Search for the cell housing the specified text and yield its (x, y) center coordinate. 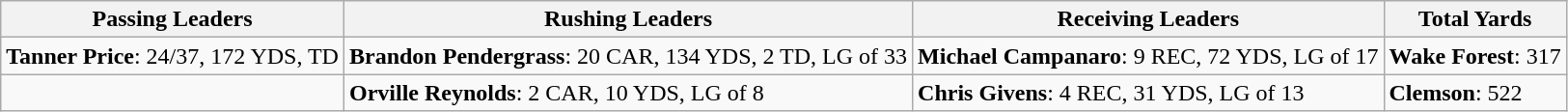
Michael Campanaro: 9 REC, 72 YDS, LG of 17 (1148, 56)
Passing Leaders (173, 19)
Orville Reynolds: 2 CAR, 10 YDS, LG of 8 (627, 93)
Wake Forest: 317 (1474, 56)
Total Yards (1474, 19)
Receiving Leaders (1148, 19)
Clemson: 522 (1474, 93)
Brandon Pendergrass: 20 CAR, 134 YDS, 2 TD, LG of 33 (627, 56)
Chris Givens: 4 REC, 31 YDS, LG of 13 (1148, 93)
Tanner Price: 24/37, 172 YDS, TD (173, 56)
Rushing Leaders (627, 19)
